Search for the cell housing the specified text and yield its [x, y] center coordinate. 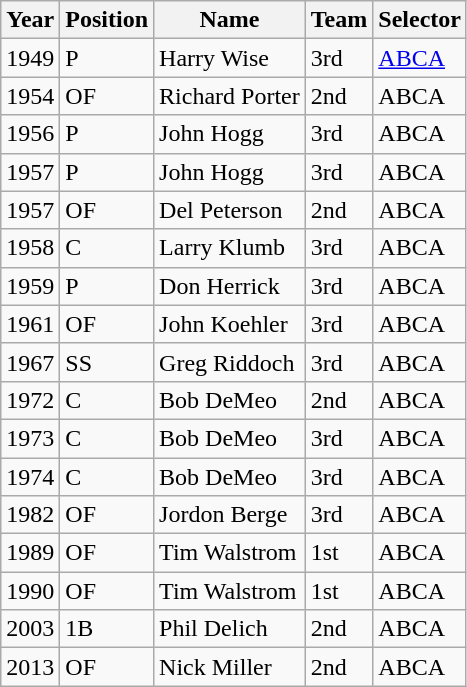
Phil Delich [230, 629]
2013 [30, 667]
1989 [30, 553]
Selector [420, 20]
1949 [30, 58]
1972 [30, 400]
Don Herrick [230, 286]
1961 [30, 324]
1954 [30, 96]
2003 [30, 629]
Larry Klumb [230, 248]
1974 [30, 477]
1967 [30, 362]
Harry Wise [230, 58]
John Koehler [230, 324]
1982 [30, 515]
Position [107, 20]
Team [339, 20]
Nick Miller [230, 667]
1B [107, 629]
1959 [30, 286]
1958 [30, 248]
SS [107, 362]
1973 [30, 438]
Richard Porter [230, 96]
Del Peterson [230, 210]
Jordon Berge [230, 515]
1990 [30, 591]
Greg Riddoch [230, 362]
Name [230, 20]
1956 [30, 134]
Year [30, 20]
